Output the [x, y] coordinate of the center of the cell containing the given text.  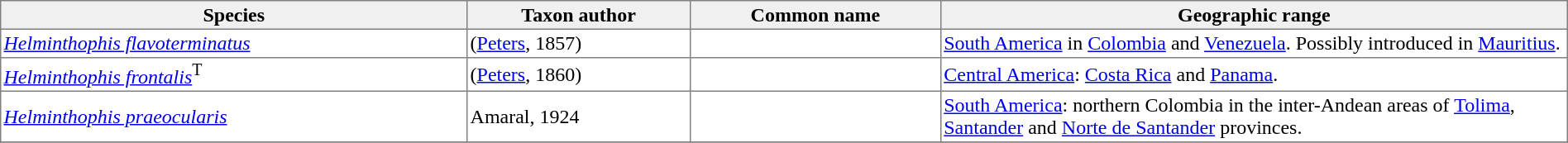
South America: northern Colombia in the inter-Andean areas of Tolima, Santander and Norte de Santander provinces. [1254, 117]
(Peters, 1857) [579, 43]
(Peters, 1860) [579, 74]
Species [234, 15]
Taxon author [579, 15]
South America in Colombia and Venezuela. Possibly introduced in Mauritius. [1254, 43]
Helminthophis praeocularis [234, 117]
Central America: Costa Rica and Panama. [1254, 74]
Amaral, 1924 [579, 117]
Common name [815, 15]
Geographic range [1254, 15]
Helminthophis frontalisT [234, 74]
Helminthophis flavoterminatus [234, 43]
